Detect which cell encompasses the target text, then output its (x, y) center coordinate. 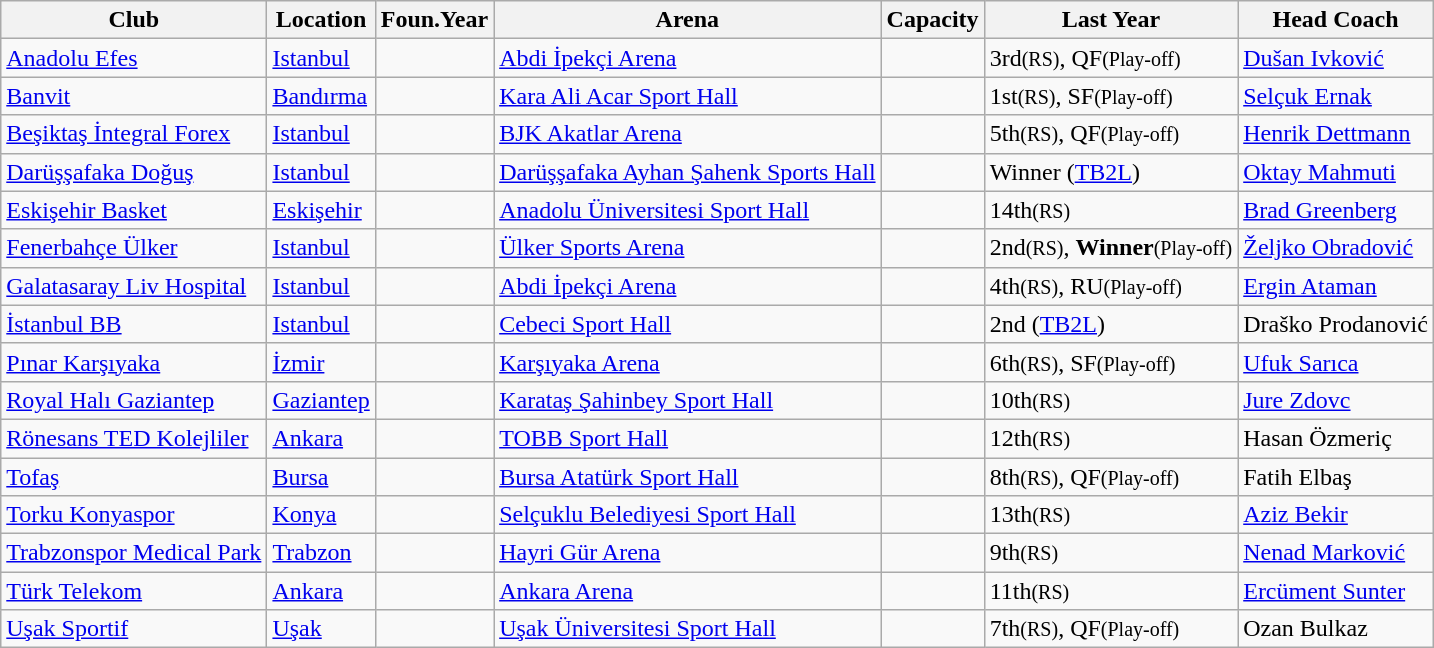
11th(RS) (1111, 591)
Location (321, 20)
Dušan Ivković (1336, 58)
Darüşşafaka Doğuş (134, 172)
Darüşşafaka Ayhan Şahenk Sports Hall (688, 172)
Draško Prodanović (1336, 324)
Head Coach (1336, 20)
Uşak Sportif (134, 629)
6th(RS), SF(Play-off) (1111, 362)
7th(RS), QF(Play-off) (1111, 629)
Hayri Gür Arena (688, 553)
İstanbul BB (134, 324)
1st(RS), SF(Play-off) (1111, 96)
Nenad Marković (1336, 553)
Trabzonspor Medical Park (134, 553)
Selçuklu Belediyesi Sport Hall (688, 515)
Ankara Arena (688, 591)
Eskişehir Basket (134, 210)
Hasan Özmeriç (1336, 438)
Last Year (1111, 20)
Trabzon (321, 553)
Türk Telekom (134, 591)
Selçuk Ernak (1336, 96)
Cebeci Sport Hall (688, 324)
3rd(RS), QF(Play-off) (1111, 58)
Eskişehir (321, 210)
Aziz Bekir (1336, 515)
Oktay Mahmuti (1336, 172)
12th(RS) (1111, 438)
Arena (688, 20)
2nd (TB2L) (1111, 324)
9th(RS) (1111, 553)
Željko Obradović (1336, 248)
Uşak Üniversitesi Sport Hall (688, 629)
Rönesans TED Kolejliler (134, 438)
Henrik Dettmann (1336, 134)
Gaziantep (321, 400)
Konya (321, 515)
Winner (TB2L) (1111, 172)
Anadolu Üniversitesi Sport Hall (688, 210)
Galatasaray Liv Hospital (134, 286)
Torku Konyaspor (134, 515)
5th(RS), QF(Play-off) (1111, 134)
Kara Ali Acar Sport Hall (688, 96)
Foun.Year (434, 20)
10th(RS) (1111, 400)
Bursa (321, 477)
Banvit (134, 96)
4th(RS), RU(Play-off) (1111, 286)
TOBB Sport Hall (688, 438)
Club (134, 20)
Fatih Elbaş (1336, 477)
Pınar Karşıyaka (134, 362)
İzmir (321, 362)
2nd(RS), Winner(Play-off) (1111, 248)
Ergin Ataman (1336, 286)
Ercüment Sunter (1336, 591)
Uşak (321, 629)
13th(RS) (1111, 515)
Ülker Sports Arena (688, 248)
Ufuk Sarıca (1336, 362)
Karşıyaka Arena (688, 362)
Royal Halı Gaziantep (134, 400)
Fenerbahçe Ülker (134, 248)
8th(RS), QF(Play-off) (1111, 477)
Tofaş (134, 477)
Brad Greenberg (1336, 210)
BJK Akatlar Arena (688, 134)
Bursa Atatürk Sport Hall (688, 477)
Karataş Şahinbey Sport Hall (688, 400)
Bandırma (321, 96)
Capacity (932, 20)
Jure Zdovc (1336, 400)
Beşiktaş İntegral Forex (134, 134)
14th(RS) (1111, 210)
Ozan Bulkaz (1336, 629)
Anadolu Efes (134, 58)
